Return (x, y) of the center of cell containing provided text 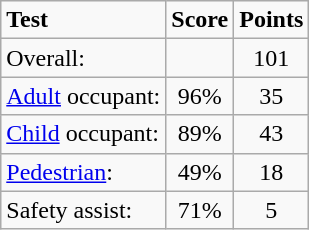
71% (200, 210)
Points (272, 20)
5 (272, 210)
Test (84, 20)
43 (272, 134)
101 (272, 58)
Adult occupant: (84, 96)
18 (272, 172)
Overall: (84, 58)
Score (200, 20)
Pedestrian: (84, 172)
35 (272, 96)
96% (200, 96)
89% (200, 134)
Child occupant: (84, 134)
49% (200, 172)
Safety assist: (84, 210)
